Provide the [X, Y] coordinate of the cell's center where the given text is located.  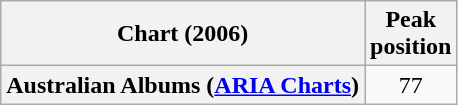
Peakposition [411, 34]
Australian Albums (ARIA Charts) [183, 85]
77 [411, 85]
Chart (2006) [183, 34]
